Return [X, Y] of the center of cell containing provided text 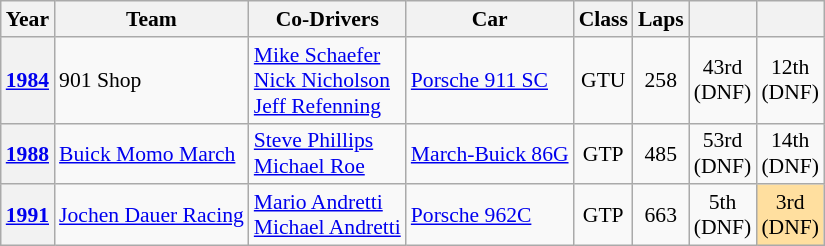
Mario Andretti Michael Andretti [328, 216]
663 [661, 216]
Class [604, 19]
Steve Phillips Michael Roe [328, 154]
Laps [661, 19]
12th (DNF) [790, 80]
901 Shop [152, 80]
Car [490, 19]
53rd (DNF) [723, 154]
43rd (DNF) [723, 80]
Porsche 962C [490, 216]
3rd (DNF) [790, 216]
Porsche 911 SC [490, 80]
Mike Schaefer Nick Nicholson Jeff Refenning [328, 80]
14th (DNF) [790, 154]
485 [661, 154]
GTU [604, 80]
1991 [28, 216]
5th (DNF) [723, 216]
1988 [28, 154]
Year [28, 19]
March-Buick 86G [490, 154]
1984 [28, 80]
Buick Momo March [152, 154]
258 [661, 80]
Co-Drivers [328, 19]
Team [152, 19]
Jochen Dauer Racing [152, 216]
